Return the (X, Y) coordinate for the center point of the cell that contains the specified text.  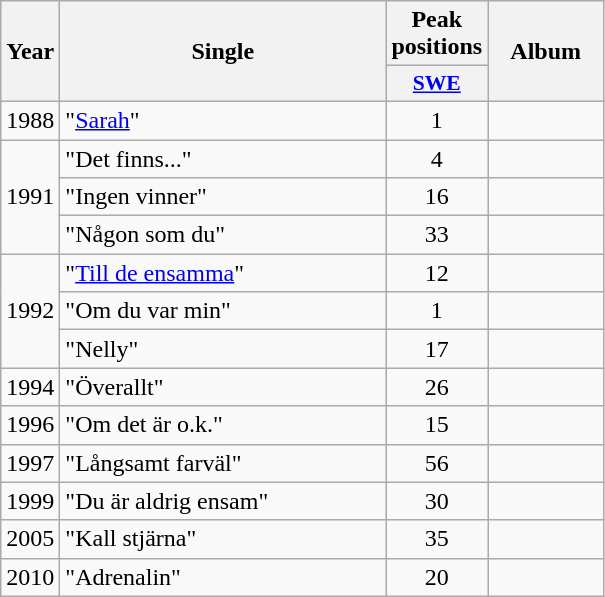
4 (437, 159)
30 (437, 501)
"Kall stjärna" (223, 539)
26 (437, 387)
"Om du var min" (223, 311)
1997 (30, 463)
"Långsamt farväl" (223, 463)
56 (437, 463)
SWE (437, 84)
Single (223, 52)
1994 (30, 387)
35 (437, 539)
12 (437, 273)
"Om det är o.k." (223, 425)
1996 (30, 425)
1999 (30, 501)
Year (30, 52)
1991 (30, 197)
16 (437, 197)
"Sarah" (223, 120)
"Adrenalin" (223, 577)
33 (437, 235)
20 (437, 577)
Peak positions (437, 34)
17 (437, 349)
2005 (30, 539)
"Du är aldrig ensam" (223, 501)
"Det finns..." (223, 159)
"Ingen vinner" (223, 197)
"Nelly" (223, 349)
"Någon som du" (223, 235)
2010 (30, 577)
1988 (30, 120)
"Till de ensamma" (223, 273)
15 (437, 425)
"Överallt" (223, 387)
Album (546, 52)
1992 (30, 311)
